Pinpoint the cell where the given text exists, returning its (X, Y) midpoint coordinate. 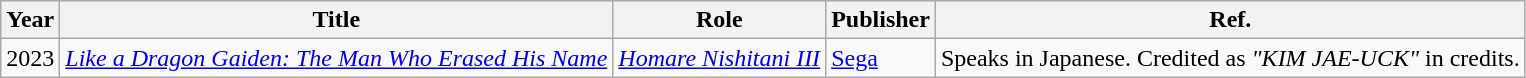
Publisher (881, 20)
Homare Nishitani III (720, 58)
2023 (30, 58)
Year (30, 20)
Sega (881, 58)
Role (720, 20)
Ref. (1230, 20)
Speaks in Japanese. Credited as "KIM JAE-UCK" in credits. (1230, 58)
Title (336, 20)
Like a Dragon Gaiden: The Man Who Erased His Name (336, 58)
